Provide the (X, Y) coordinate of the cell's center where the given text is located.  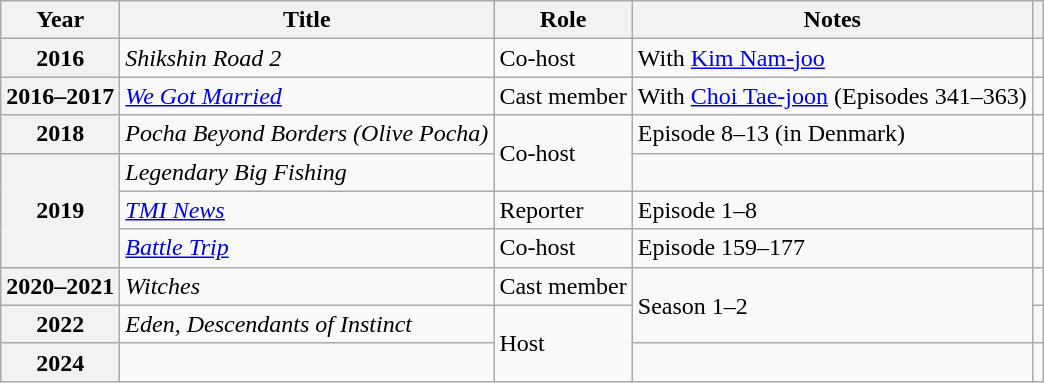
Year (60, 20)
We Got Married (307, 96)
2020–2021 (60, 286)
Witches (307, 286)
Title (307, 20)
Eden, Descendants of Instinct (307, 324)
Role (563, 20)
Pocha Beyond Borders (Olive Pocha) (307, 134)
Host (563, 343)
2016 (60, 58)
With Kim Nam-joo (832, 58)
Episode 1–8 (832, 210)
Episode 159–177 (832, 248)
Reporter (563, 210)
Battle Trip (307, 248)
With Choi Tae-joon (Episodes 341–363) (832, 96)
Legendary Big Fishing (307, 172)
2019 (60, 210)
TMI News (307, 210)
2024 (60, 362)
2022 (60, 324)
Season 1–2 (832, 305)
2016–2017 (60, 96)
Notes (832, 20)
Episode 8–13 (in Denmark) (832, 134)
2018 (60, 134)
Shikshin Road 2 (307, 58)
